Capture the cell that displays the provided text and extract its (x, y) central coordinate. 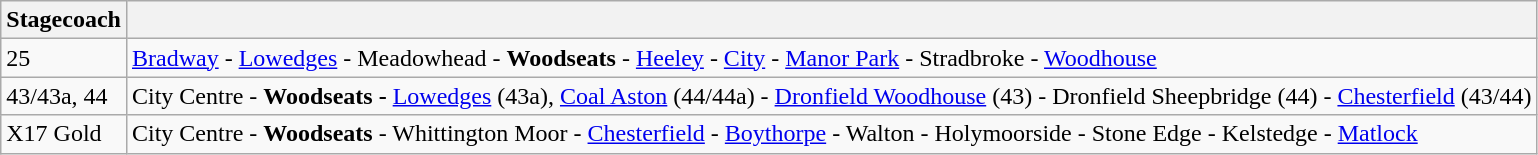
Stagecoach (64, 20)
City Centre - Woodseats - Whittington Moor - Chesterfield - Boythorpe - Walton - Holymoorside - Stone Edge - Kelstedge - Matlock (831, 134)
City Centre - Woodseats - Lowedges (43a), Coal Aston (44/44a) - Dronfield Woodhouse (43) - Dronfield Sheepbridge (44) - Chesterfield (43/44) (831, 96)
25 (64, 58)
Bradway - Lowedges - Meadowhead - Woodseats - Heeley - City - Manor Park - Stradbroke - Woodhouse (831, 58)
43/43a, 44 (64, 96)
X17 Gold (64, 134)
